Search for the cell housing the specified text and yield its (X, Y) center coordinate. 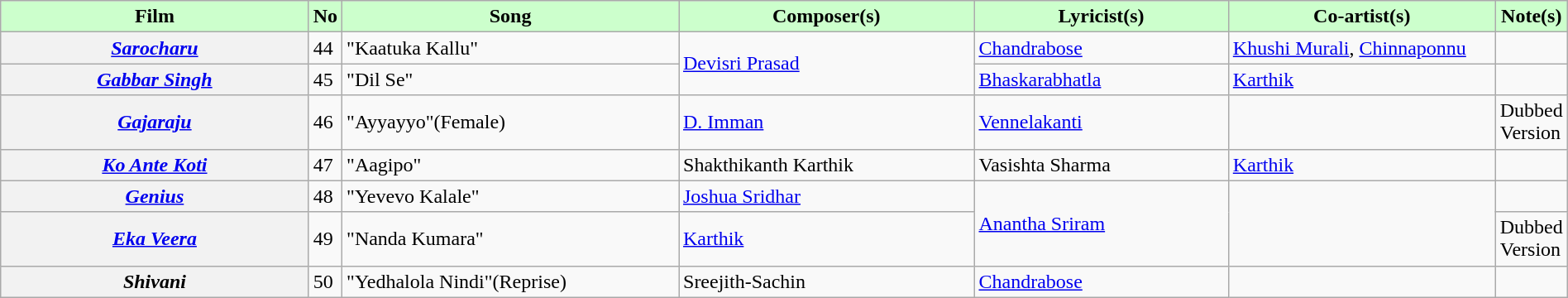
46 (325, 123)
50 (325, 281)
Sarocharu (155, 48)
Bhaskarabhatla (1102, 79)
"Dil Se" (511, 79)
"Aagipo" (511, 165)
Genius (155, 196)
"Yedhalola Nindi"(Reprise) (511, 281)
"Kaatuka Kallu" (511, 48)
44 (325, 48)
"Yevevo Kalale" (511, 196)
"Nanda Kumara" (511, 238)
Note(s) (1532, 17)
Joshua Sridhar (825, 196)
Sreejith-Sachin (825, 281)
Composer(s) (825, 17)
Film (155, 17)
Song (511, 17)
Devisri Prasad (825, 64)
Eka Veera (155, 238)
"Ayyayyo"(Female) (511, 123)
Shakthikanth Karthik (825, 165)
Anantha Sriram (1102, 223)
Khushi Murali, Chinnaponnu (1361, 48)
Gabbar Singh (155, 79)
D. Imman (825, 123)
Gajaraju (155, 123)
48 (325, 196)
Vennelakanti (1102, 123)
47 (325, 165)
No (325, 17)
Ko Ante Koti (155, 165)
49 (325, 238)
Shivani (155, 281)
Lyricist(s) (1102, 17)
Co-artist(s) (1361, 17)
Vasishta Sharma (1102, 165)
45 (325, 79)
